Return the (X, Y) coordinate for the center point of the cell that contains the specified text.  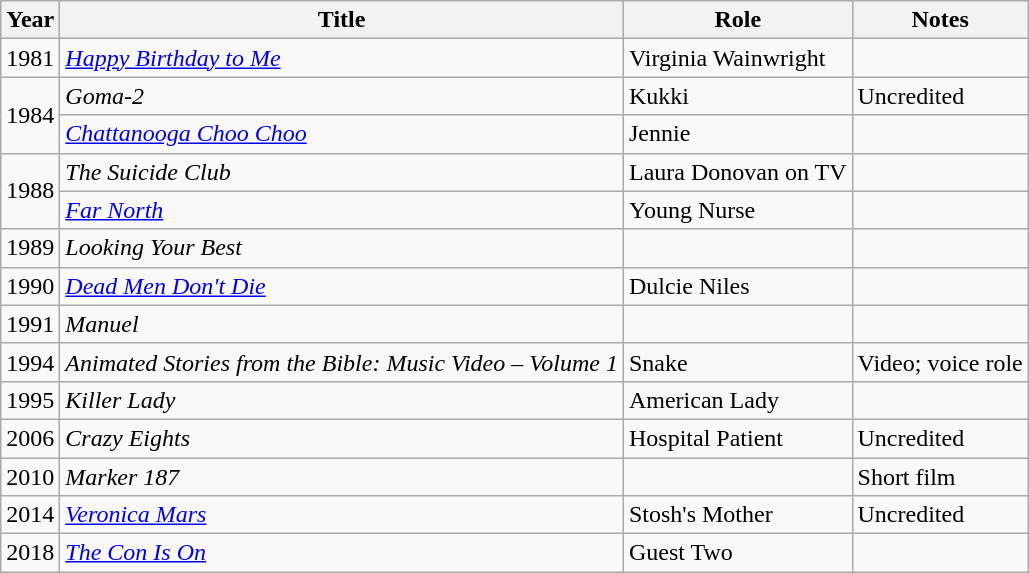
1991 (30, 324)
2014 (30, 515)
1995 (30, 400)
The Con Is On (342, 553)
2018 (30, 553)
Short film (940, 477)
Notes (940, 20)
Dead Men Don't Die (342, 286)
Happy Birthday to Me (342, 58)
Young Nurse (738, 210)
1981 (30, 58)
1984 (30, 115)
American Lady (738, 400)
Laura Donovan on TV (738, 172)
Animated Stories from the Bible: Music Video – Volume 1 (342, 362)
1994 (30, 362)
Jennie (738, 134)
Looking Your Best (342, 248)
Year (30, 20)
Goma-2 (342, 96)
Hospital Patient (738, 438)
Guest Two (738, 553)
The Suicide Club (342, 172)
Far North (342, 210)
Role (738, 20)
Manuel (342, 324)
Crazy Eights (342, 438)
Video; voice role (940, 362)
1989 (30, 248)
Kukki (738, 96)
Veronica Mars (342, 515)
Marker 187 (342, 477)
Virginia Wainwright (738, 58)
2010 (30, 477)
Chattanooga Choo Choo (342, 134)
Dulcie Niles (738, 286)
1988 (30, 191)
Killer Lady (342, 400)
Stosh's Mother (738, 515)
Title (342, 20)
2006 (30, 438)
Snake (738, 362)
1990 (30, 286)
